For the text-containing cell, return its midpoint in [x, y] coordinate format. 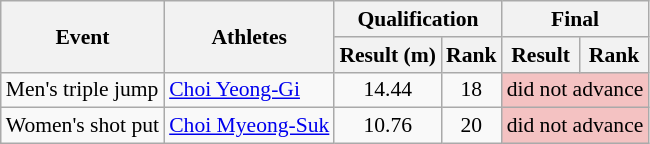
Athletes [249, 36]
10.76 [388, 126]
Choi Yeong-Gi [249, 90]
Final [576, 19]
Women's shot put [82, 126]
Men's triple jump [82, 90]
Event [82, 36]
Choi Myeong-Suk [249, 126]
Result [541, 55]
20 [472, 126]
Result (m) [388, 55]
Qualification [418, 19]
18 [472, 90]
14.44 [388, 90]
